Return [x, y] of the center of cell containing provided text 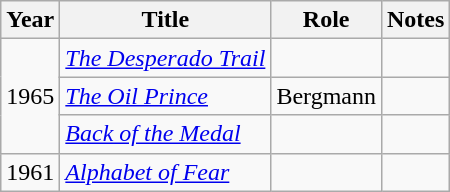
Year [30, 20]
Notes [415, 20]
Title [166, 20]
Back of the Medal [166, 134]
1965 [30, 96]
1961 [30, 172]
Alphabet of Fear [166, 172]
The Desperado Trail [166, 58]
Bergmann [326, 96]
Role [326, 20]
The Oil Prince [166, 96]
